Pinpoint the cell where the given text exists, returning its [x, y] midpoint coordinate. 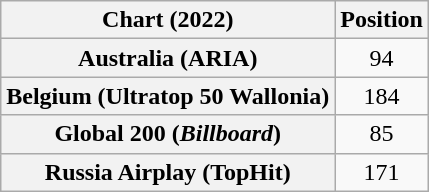
Belgium (Ultratop 50 Wallonia) [168, 96]
184 [382, 96]
85 [382, 134]
Russia Airplay (TopHit) [168, 172]
94 [382, 58]
171 [382, 172]
Chart (2022) [168, 20]
Position [382, 20]
Australia (ARIA) [168, 58]
Global 200 (Billboard) [168, 134]
